Determine the (x, y) coordinate at the center of the cell enclosing the given text.  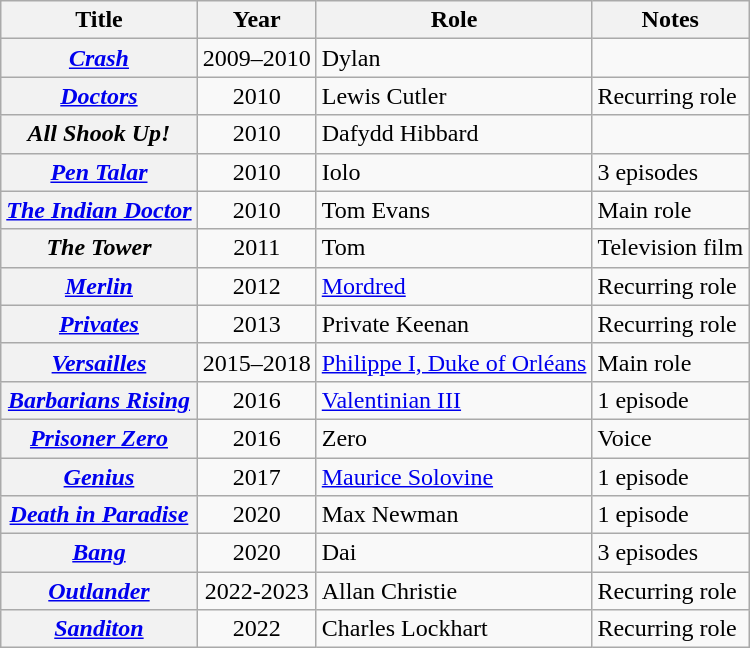
Iolo (454, 172)
Role (454, 20)
Bang (99, 553)
Crash (99, 58)
Dai (454, 553)
Zero (454, 438)
Merlin (99, 286)
2015–2018 (256, 362)
2022 (256, 629)
2009–2010 (256, 58)
Max Newman (454, 515)
Title (99, 20)
Allan Christie (454, 591)
Tom Evans (454, 210)
Private Keenan (454, 324)
Year (256, 20)
Dafydd Hibbard (454, 134)
Outlander (99, 591)
2013 (256, 324)
2011 (256, 248)
Doctors (99, 96)
2022-2023 (256, 591)
All Shook Up! (99, 134)
Prisoner Zero (99, 438)
The Tower (99, 248)
Charles Lockhart (454, 629)
The Indian Doctor (99, 210)
Barbarians Rising (99, 400)
Sanditon (99, 629)
Privates (99, 324)
Tom (454, 248)
Philippe I, Duke of Orléans (454, 362)
Maurice Solovine (454, 477)
Notes (670, 20)
2012 (256, 286)
Mordred (454, 286)
Lewis Cutler (454, 96)
Versailles (99, 362)
2017 (256, 477)
Valentinian III (454, 400)
Dylan (454, 58)
Death in Paradise (99, 515)
Television film (670, 248)
Pen Talar (99, 172)
Genius (99, 477)
Voice (670, 438)
